For the text-containing cell, return its midpoint in (x, y) coordinate format. 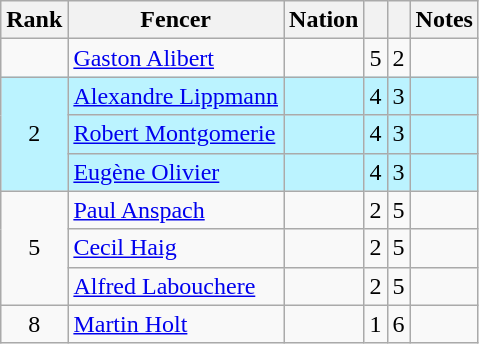
Alexandre Lippmann (176, 96)
Nation (324, 20)
Paul Anspach (176, 210)
6 (398, 324)
Cecil Haig (176, 248)
Robert Montgomerie (176, 134)
Martin Holt (176, 324)
1 (376, 324)
Rank (34, 20)
Alfred Labouchere (176, 286)
8 (34, 324)
Gaston Alibert (176, 58)
Notes (444, 20)
Fencer (176, 20)
Eugène Olivier (176, 172)
